Detect which cell encompasses the target text, then output its [x, y] center coordinate. 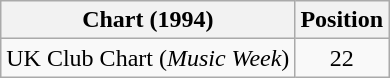
UK Club Chart (Music Week) [148, 58]
Position [342, 20]
22 [342, 58]
Chart (1994) [148, 20]
